From the cell containing the given text, extract its center point as [X, Y] coordinate. 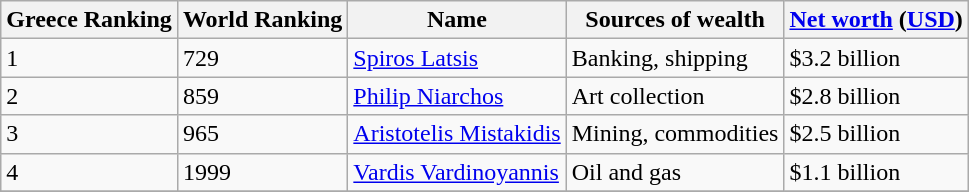
965 [262, 134]
1 [90, 58]
$3.2 billion [876, 58]
$2.8 billion [876, 96]
3 [90, 134]
729 [262, 58]
Oil and gas [675, 172]
$1.1 billion [876, 172]
Philip Niarchos [457, 96]
Spiros Latsis [457, 58]
Art collection [675, 96]
Vardis Vardinoyannis [457, 172]
$2.5 billion [876, 134]
Banking, shipping [675, 58]
Name [457, 20]
1999 [262, 172]
Aristotelis Mistakidis [457, 134]
859 [262, 96]
Net worth (USD) [876, 20]
Greece Ranking [90, 20]
World Ranking [262, 20]
Mining, commodities [675, 134]
4 [90, 172]
2 [90, 96]
Sources of wealth [675, 20]
